Return the [X, Y] coordinate for the center point of the cell that contains the specified text.  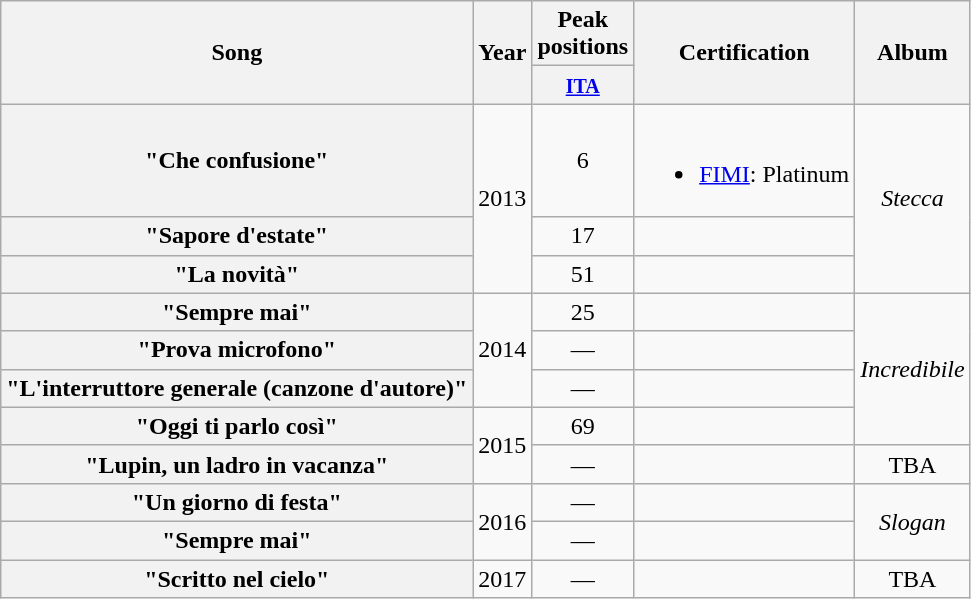
ITA [583, 85]
Incredibile [912, 369]
"La novità" [237, 274]
51 [583, 274]
69 [583, 426]
"Lupin, un ladro in vacanza" [237, 464]
"Oggi ti parlo così" [237, 426]
2016 [502, 521]
Peak positions [583, 34]
Song [237, 52]
"Prova microfono" [237, 350]
17 [583, 236]
"Sapore d'estate" [237, 236]
"Scritto nel cielo" [237, 579]
Slogan [912, 521]
"L'interruttore generale (canzone d'autore)" [237, 388]
Certification [744, 52]
"Un giorno di festa" [237, 502]
FIMI: Platinum [744, 160]
Album [912, 52]
2015 [502, 445]
"Che confusione" [237, 160]
25 [583, 312]
Year [502, 52]
2017 [502, 579]
2014 [502, 350]
2013 [502, 198]
6 [583, 160]
Stecca [912, 198]
